From the cell containing the given text, extract its center point as (X, Y) coordinate. 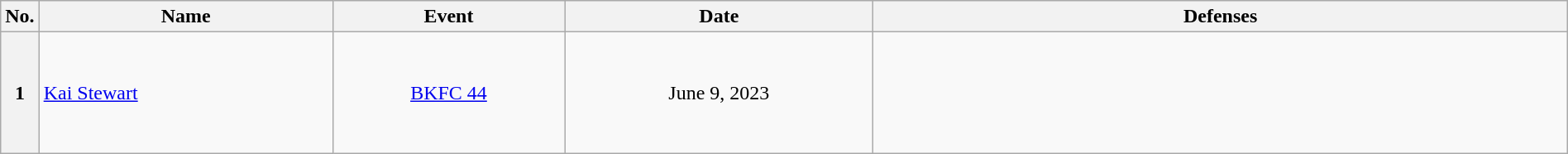
Kai Stewart (185, 93)
1 (20, 93)
Defenses (1221, 17)
Name (185, 17)
Event (448, 17)
Date (719, 17)
BKFC 44 (448, 93)
No. (20, 17)
June 9, 2023 (719, 93)
